Return the [X, Y] coordinate for the center point of the cell that contains the specified text.  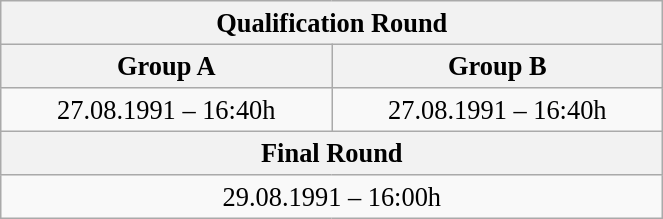
29.08.1991 – 16:00h [332, 197]
Qualification Round [332, 22]
Group B [498, 66]
Final Round [332, 153]
Group A [166, 66]
